Determine the [x, y] coordinate at the center of the cell enclosing the given text.  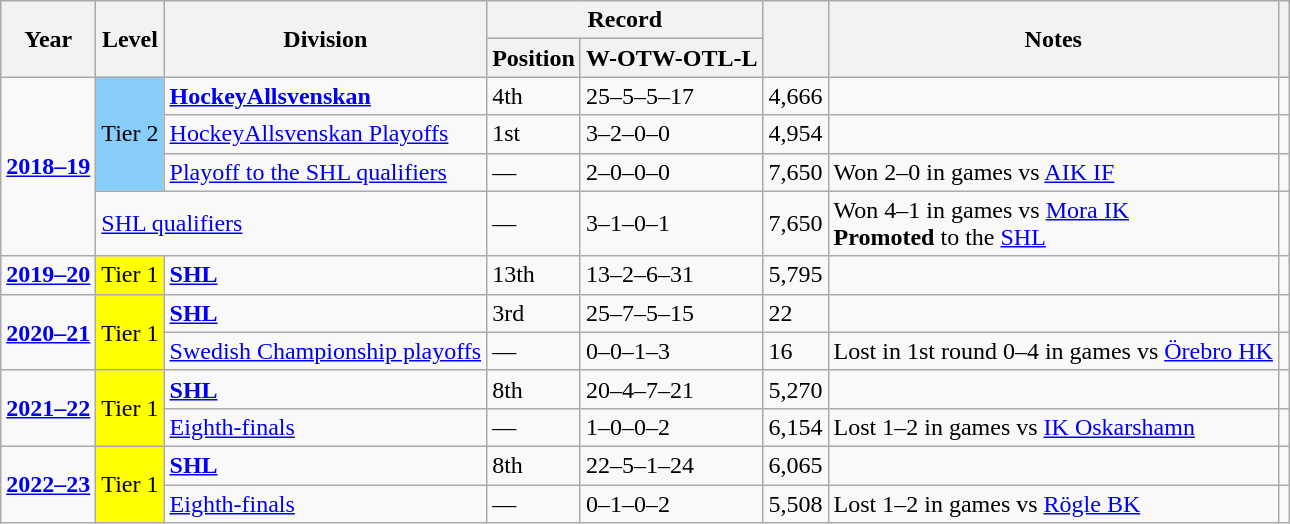
5,270 [796, 389]
Year [48, 39]
SHL qualifiers [292, 224]
Notes [1053, 39]
6,154 [796, 427]
4,954 [796, 134]
Tier 2 [130, 134]
2020–21 [48, 332]
Lost 1–2 in games vs IK Oskarshamn [1053, 427]
Won 2–0 in games vs AIK IF [1053, 172]
1st [534, 134]
0–0–1–3 [672, 351]
3rd [534, 313]
3–2–0–0 [672, 134]
Lost 1–2 in games vs Rögle BK [1053, 503]
2022–23 [48, 484]
4th [534, 96]
2019–20 [48, 275]
3–1–0–1 [672, 224]
Won 4–1 in games vs Mora IK Promoted to the SHL [1053, 224]
HockeyAllsvenskan [326, 96]
5,795 [796, 275]
2018–19 [48, 166]
Lost in 1st round 0–4 in games vs Örebro HK [1053, 351]
5,508 [796, 503]
25–5–5–17 [672, 96]
Position [534, 58]
4,666 [796, 96]
2021–22 [48, 408]
Record [625, 20]
Level [130, 39]
22 [796, 313]
22–5–1–24 [672, 465]
13–2–6–31 [672, 275]
1–0–0–2 [672, 427]
HockeyAllsvenskan Playoffs [326, 134]
20–4–7–21 [672, 389]
W-OTW-OTL-L [672, 58]
13th [534, 275]
2–0–0–0 [672, 172]
0–1–0–2 [672, 503]
Swedish Championship playoffs [326, 351]
6,065 [796, 465]
Division [326, 39]
16 [796, 351]
Playoff to the SHL qualifiers [326, 172]
25–7–5–15 [672, 313]
